Determine the [x, y] coordinate at the center of the cell enclosing the given text.  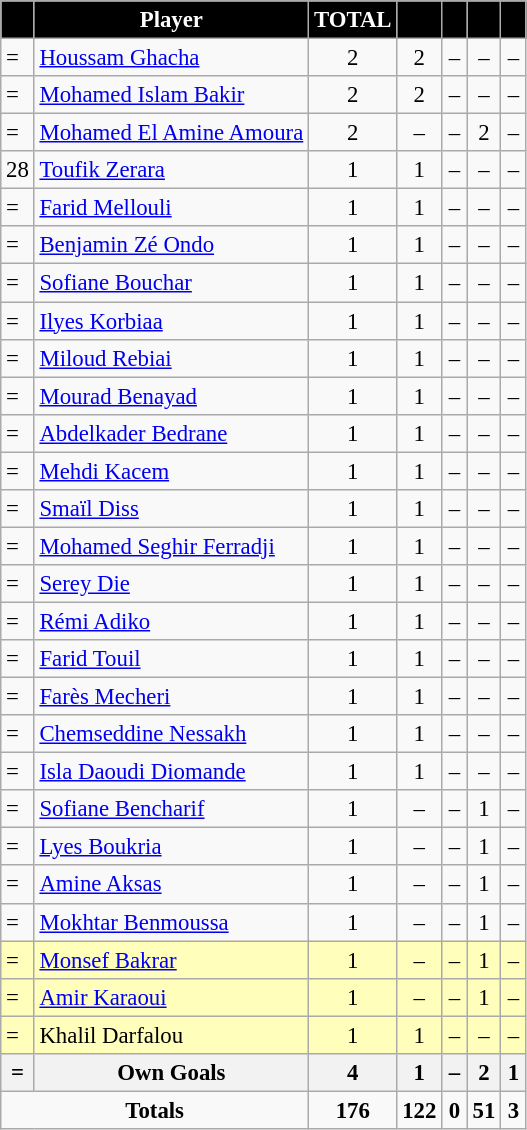
Sofiane Bencharif [171, 809]
176 [353, 1110]
0 [455, 1110]
Farès Mecheri [171, 697]
Khalil Darfalou [171, 1035]
Amine Aksas [171, 885]
Benjamin Zé Ondo [171, 245]
Totals [155, 1110]
Toufik Zerara [171, 170]
Own Goals [171, 1073]
Player [171, 20]
Serey Die [171, 584]
Mehdi Kacem [171, 471]
Isla Daoudi Diomande [171, 772]
Farid Touil [171, 659]
Chemseddine Nessakh [171, 734]
Farid Mellouli [171, 208]
Mohamed Seghir Ferradji [171, 546]
Monsef Bakrar [171, 960]
Lyes Boukria [171, 847]
Abdelkader Bedrane [171, 433]
Mohamed El Amine Amoura [171, 133]
122 [420, 1110]
Mohamed Islam Bakir [171, 95]
Rémi Adiko [171, 621]
Sofiane Bouchar [171, 283]
Amir Karaoui [171, 997]
Houssam Ghacha [171, 58]
4 [353, 1073]
Mokhtar Benmoussa [171, 922]
3 [514, 1110]
TOTAL [353, 20]
Mourad Benayad [171, 396]
28 [18, 170]
51 [484, 1110]
Smaïl Diss [171, 509]
Miloud Rebiai [171, 358]
Ilyes Korbiaa [171, 321]
